Capture the cell that displays the provided text and extract its (x, y) central coordinate. 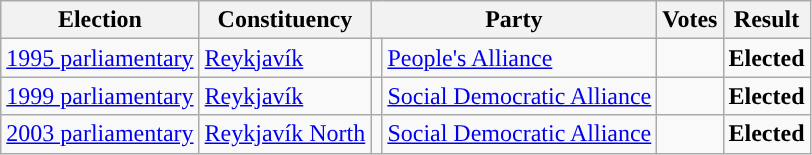
Party (514, 20)
Election (100, 20)
1999 parliamentary (100, 96)
Result (766, 20)
Votes (690, 20)
1995 parliamentary (100, 58)
Constituency (285, 20)
2003 parliamentary (100, 134)
People's Alliance (520, 58)
Reykjavík North (285, 134)
